Extract the (x, y) coordinate from the center of the cell holding the provided text.  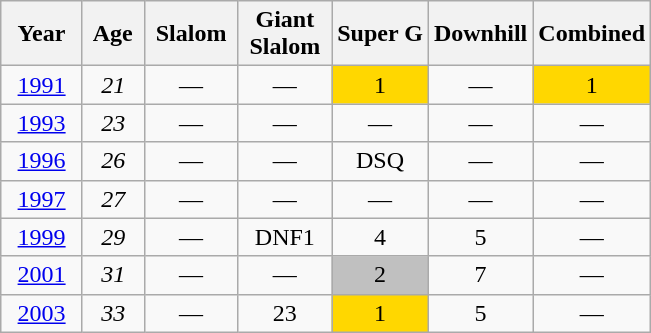
Slalom (191, 34)
1993 (42, 123)
1991 (42, 85)
7 (480, 275)
1999 (42, 237)
Giant Slalom (285, 34)
Age (113, 34)
DSQ (380, 161)
1996 (42, 161)
4 (380, 237)
27 (113, 199)
33 (113, 313)
DNF1 (285, 237)
2 (380, 275)
2001 (42, 275)
Year (42, 34)
31 (113, 275)
Super G (380, 34)
26 (113, 161)
Downhill (480, 34)
2003 (42, 313)
29 (113, 237)
21 (113, 85)
Combined (592, 34)
1997 (42, 199)
